Detect which cell encompasses the target text, then output its (x, y) center coordinate. 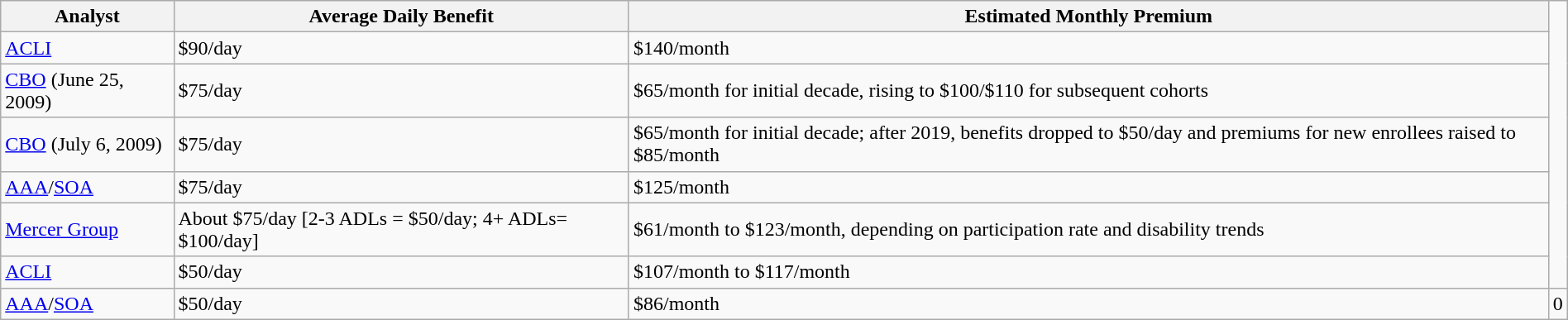
CBO (July 6, 2009) (88, 144)
$125/month (1088, 187)
CBO (June 25, 2009) (88, 91)
$65/month for initial decade; after 2019, benefits dropped to $50/day and premiums for new enrollees raised to $85/month (1088, 144)
Analyst (88, 17)
$61/month to $123/month, depending on participation rate and disability trends (1088, 230)
Average Daily Benefit (401, 17)
$86/month (1088, 303)
About $75/day [2-3 ADLs = $50/day; 4+ ADLs= $100/day] (401, 230)
$107/month to $117/month (1088, 272)
$65/month for initial decade, rising to $100/$110 for subsequent cohorts (1088, 91)
$90/day (401, 48)
Mercer Group (88, 230)
Estimated Monthly Premium (1088, 17)
$140/month (1088, 48)
0 (1558, 303)
